Capture the cell that displays the provided text and extract its (x, y) central coordinate. 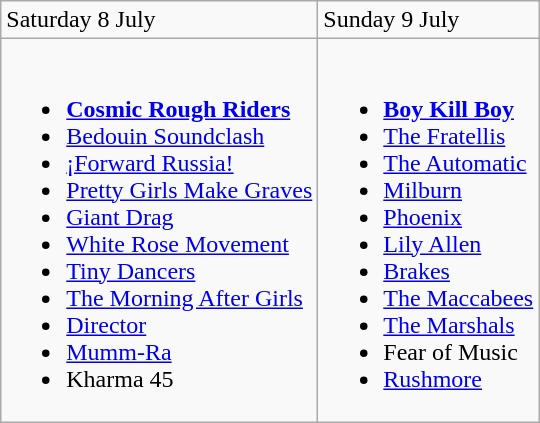
Boy Kill BoyThe FratellisThe AutomaticMilburnPhoenixLily AllenBrakesThe MaccabeesThe MarshalsFear of MusicRushmore (428, 230)
Sunday 9 July (428, 20)
Saturday 8 July (160, 20)
